Output the (x, y) coordinate of the center of the cell containing the given text.  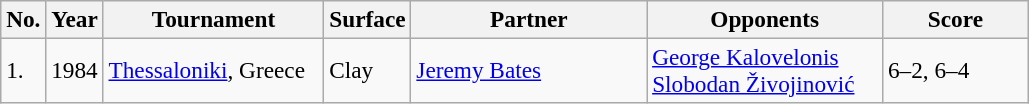
Surface (368, 19)
Year (74, 19)
George Kalovelonis Slobodan Živojinović (765, 70)
1984 (74, 70)
1. (24, 70)
6–2, 6–4 (956, 70)
Score (956, 19)
Jeremy Bates (529, 70)
No. (24, 19)
Opponents (765, 19)
Tournament (214, 19)
Clay (368, 70)
Partner (529, 19)
Thessaloniki, Greece (214, 70)
